Identify which cell holds the provided text, then report its (x, y) central coordinate. 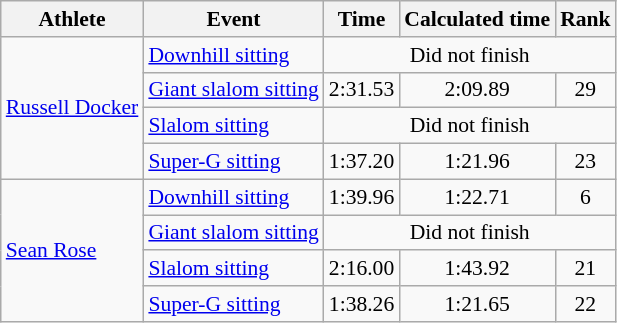
1:37.20 (362, 162)
1:22.71 (477, 197)
23 (586, 162)
Rank (586, 19)
1:43.92 (477, 269)
Event (233, 19)
22 (586, 304)
1:39.96 (362, 197)
Sean Rose (72, 250)
1:38.26 (362, 304)
1:21.65 (477, 304)
6 (586, 197)
Russell Docker (72, 108)
2:09.89 (477, 90)
Time (362, 19)
Athlete (72, 19)
2:31.53 (362, 90)
1:21.96 (477, 162)
Calculated time (477, 19)
2:16.00 (362, 269)
21 (586, 269)
29 (586, 90)
